Identify which cell holds the provided text, then report its (X, Y) central coordinate. 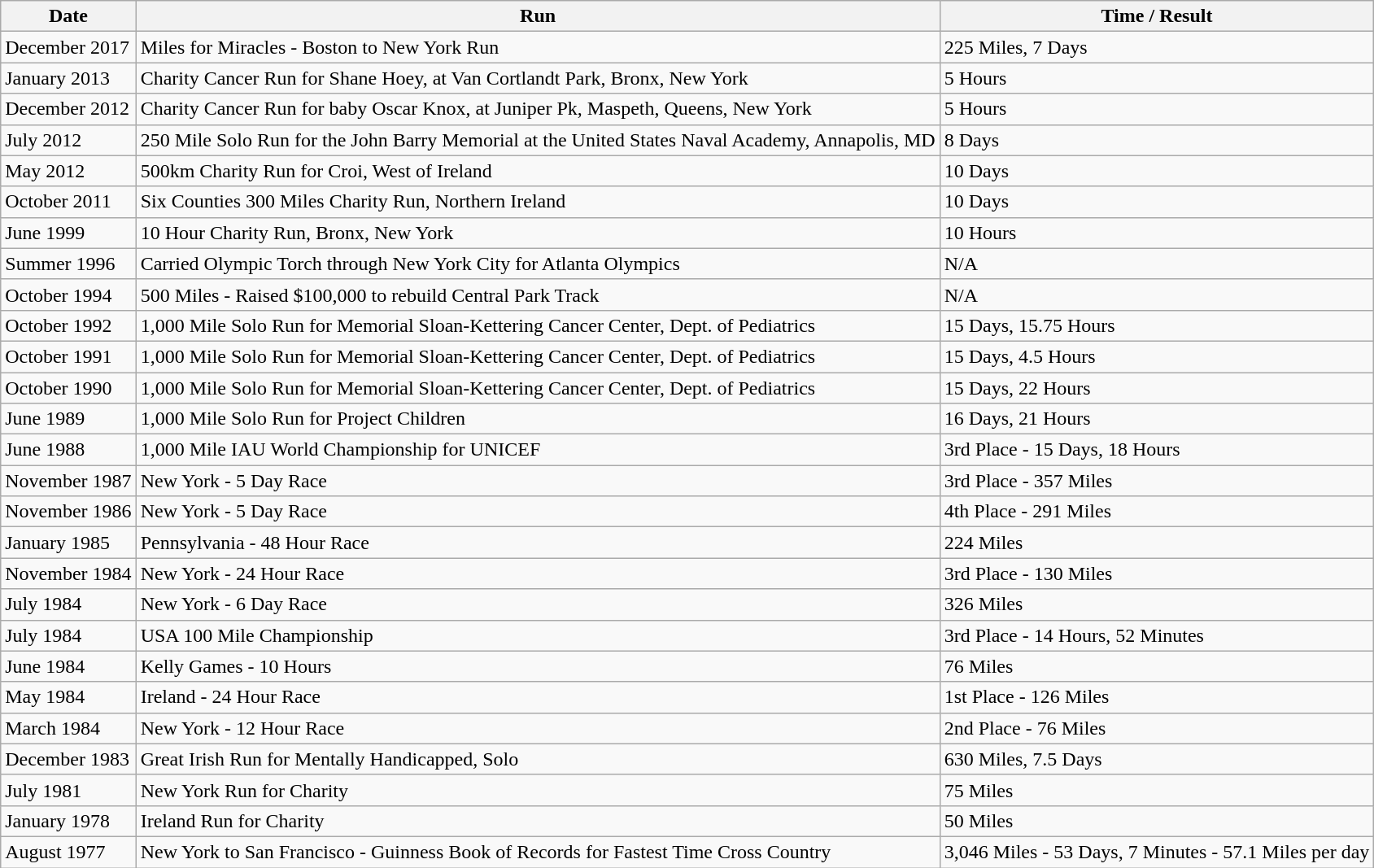
Time / Result (1157, 16)
June 1989 (68, 419)
500 Miles - Raised $100,000 to rebuild Central Park Track (538, 294)
75 Miles (1157, 790)
New York - 6 Day Race (538, 604)
2nd Place - 76 Miles (1157, 728)
10 Hour Charity Run, Bronx, New York (538, 233)
June 1988 (68, 450)
16 Days, 21 Hours (1157, 419)
October 1992 (68, 325)
15 Days, 15.75 Hours (1157, 325)
630 Miles, 7.5 Days (1157, 759)
15 Days, 22 Hours (1157, 388)
8 Days (1157, 140)
New York - 12 Hour Race (538, 728)
224 Miles (1157, 543)
1st Place - 126 Miles (1157, 697)
Date (68, 16)
October 1990 (68, 388)
July 1981 (68, 790)
January 1985 (68, 543)
50 Miles (1157, 821)
New York - 24 Hour Race (538, 574)
225 Miles, 7 Days (1157, 47)
December 1983 (68, 759)
Run (538, 16)
July 2012 (68, 140)
250 Mile Solo Run for the John Barry Memorial at the United States Naval Academy, Annapolis, MD (538, 140)
Ireland - 24 Hour Race (538, 697)
March 1984 (68, 728)
500km Charity Run for Croi, West of Ireland (538, 171)
Carried Olympic Torch through New York City for Atlanta Olympics (538, 264)
January 2013 (68, 78)
Summer 1996 (68, 264)
June 1984 (68, 666)
15 Days, 4.5 Hours (1157, 356)
December 2012 (68, 109)
August 1977 (68, 852)
Miles for Miracles - Boston to New York Run (538, 47)
USA 100 Mile Championship (538, 635)
November 1987 (68, 481)
1,000 Mile Solo Run for Project Children (538, 419)
10 Hours (1157, 233)
3rd Place - 357 Miles (1157, 481)
326 Miles (1157, 604)
January 1978 (68, 821)
October 1994 (68, 294)
New York Run for Charity (538, 790)
3rd Place - 15 Days, 18 Hours (1157, 450)
3rd Place - 14 Hours, 52 Minutes (1157, 635)
1,000 Mile IAU World Championship for UNICEF (538, 450)
Kelly Games - 10 Hours (538, 666)
Charity Cancer Run for Shane Hoey, at Van Cortlandt Park, Bronx, New York (538, 78)
3rd Place - 130 Miles (1157, 574)
June 1999 (68, 233)
May 1984 (68, 697)
3,046 Miles - 53 Days, 7 Minutes - 57.1 Miles per day (1157, 852)
May 2012 (68, 171)
December 2017 (68, 47)
Charity Cancer Run for baby Oscar Knox, at Juniper Pk, Maspeth, Queens, New York (538, 109)
Great Irish Run for Mentally Handicapped, Solo (538, 759)
November 1984 (68, 574)
Ireland Run for Charity (538, 821)
October 1991 (68, 356)
November 1986 (68, 512)
New York to San Francisco - Guinness Book of Records for Fastest Time Cross Country (538, 852)
Six Counties 300 Miles Charity Run, Northern Ireland (538, 202)
76 Miles (1157, 666)
4th Place - 291 Miles (1157, 512)
October 2011 (68, 202)
Pennsylvania - 48 Hour Race (538, 543)
